Scan for the cell matching the given text and deliver its [x, y] coordinate at center. 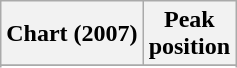
Chart (2007) [72, 34]
Peakposition [189, 34]
